From the cell containing the given text, extract its center point as (X, Y) coordinate. 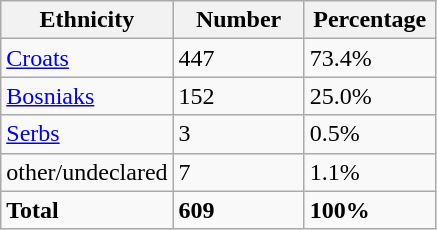
3 (238, 134)
152 (238, 96)
100% (370, 210)
609 (238, 210)
Bosniaks (87, 96)
other/undeclared (87, 172)
25.0% (370, 96)
Ethnicity (87, 20)
Number (238, 20)
1.1% (370, 172)
Serbs (87, 134)
Croats (87, 58)
73.4% (370, 58)
7 (238, 172)
Total (87, 210)
0.5% (370, 134)
Percentage (370, 20)
447 (238, 58)
